Determine the (x, y) coordinate at the center of the cell enclosing the given text.  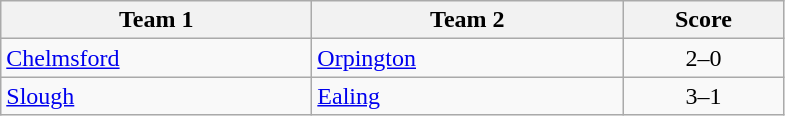
Ealing (468, 96)
Slough (156, 96)
Score (704, 20)
2–0 (704, 58)
Team 2 (468, 20)
Orpington (468, 58)
Team 1 (156, 20)
3–1 (704, 96)
Chelmsford (156, 58)
